Identify which cell holds the provided text, then report its [x, y] central coordinate. 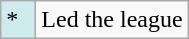
Led the league [112, 20]
* [18, 20]
